Identify which cell holds the provided text, then report its (x, y) central coordinate. 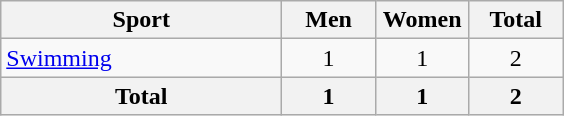
Sport (142, 20)
Men (329, 20)
Swimming (142, 58)
Women (422, 20)
